Provide the [x, y] coordinate of the cell's center where the given text is located.  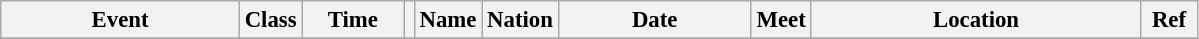
Ref [1169, 20]
Time [353, 20]
Event [120, 20]
Class [270, 20]
Name [448, 20]
Meet [781, 20]
Location [976, 20]
Date [654, 20]
Nation [520, 20]
